Extract the (x, y) coordinate from the center of the cell holding the provided text.  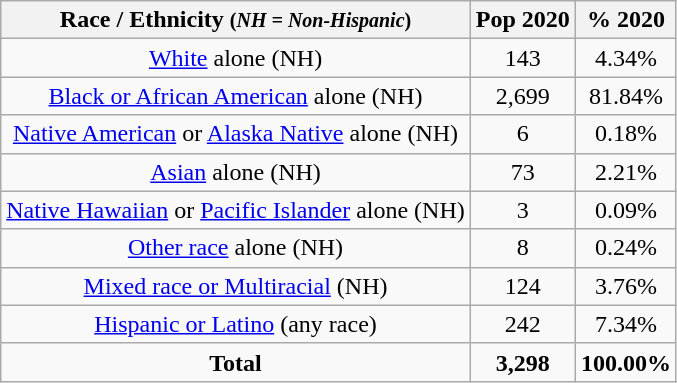
7.34% (626, 324)
4.34% (626, 58)
100.00% (626, 362)
3 (522, 210)
242 (522, 324)
Pop 2020 (522, 20)
8 (522, 248)
0.18% (626, 134)
73 (522, 172)
Race / Ethnicity (NH = Non-Hispanic) (236, 20)
Black or African American alone (NH) (236, 96)
2.21% (626, 172)
Native American or Alaska Native alone (NH) (236, 134)
2,699 (522, 96)
0.09% (626, 210)
81.84% (626, 96)
% 2020 (626, 20)
6 (522, 134)
3,298 (522, 362)
Hispanic or Latino (any race) (236, 324)
Native Hawaiian or Pacific Islander alone (NH) (236, 210)
124 (522, 286)
Asian alone (NH) (236, 172)
0.24% (626, 248)
Total (236, 362)
143 (522, 58)
3.76% (626, 286)
White alone (NH) (236, 58)
Mixed race or Multiracial (NH) (236, 286)
Other race alone (NH) (236, 248)
